Return [X, Y] of the center of cell containing provided text 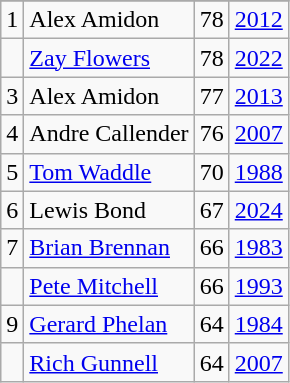
Rich Gunnell [109, 362]
1 [12, 20]
2012 [258, 20]
Lewis Bond [109, 210]
67 [212, 210]
1988 [258, 172]
Andre Callender [109, 134]
6 [12, 210]
Gerard Phelan [109, 324]
70 [212, 172]
2013 [258, 96]
1993 [258, 286]
Tom Waddle [109, 172]
1984 [258, 324]
4 [12, 134]
Pete Mitchell [109, 286]
2024 [258, 210]
Brian Brennan [109, 248]
77 [212, 96]
76 [212, 134]
2022 [258, 58]
3 [12, 96]
7 [12, 248]
1983 [258, 248]
5 [12, 172]
Zay Flowers [109, 58]
9 [12, 324]
